Capture the cell that displays the provided text and extract its [X, Y] central coordinate. 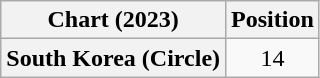
Position [273, 20]
14 [273, 58]
Chart (2023) [114, 20]
South Korea (Circle) [114, 58]
